Extract the [x, y] coordinate from the center of the cell holding the provided text.  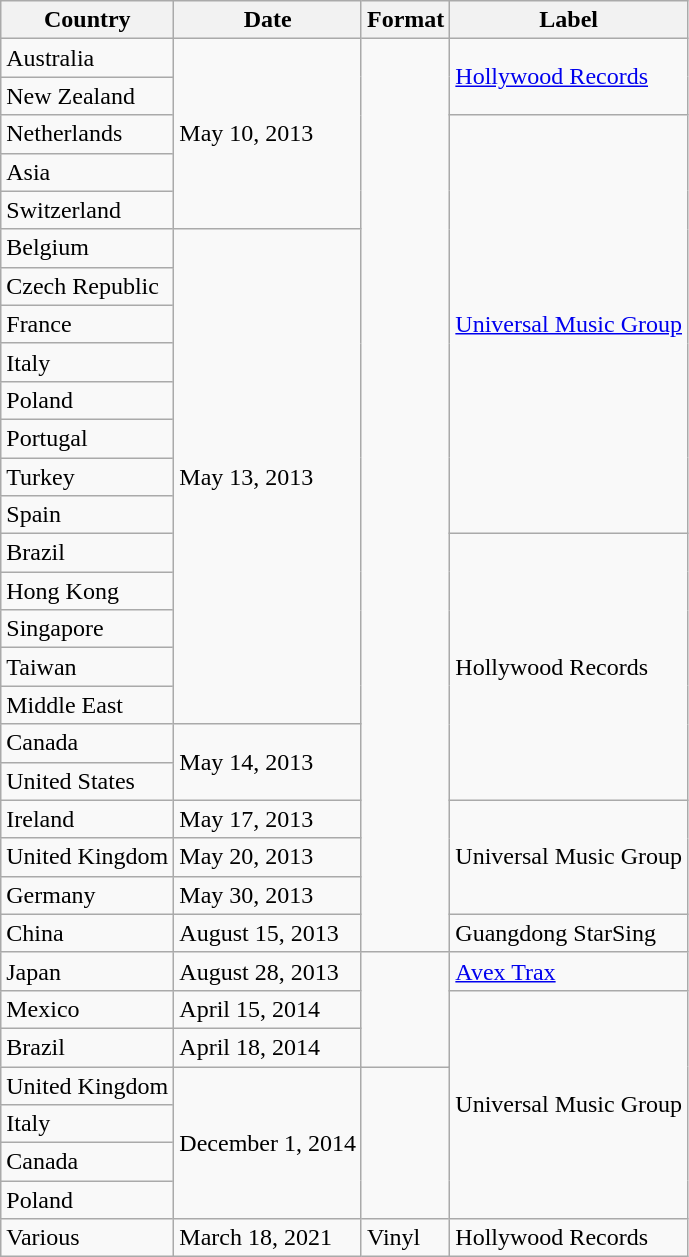
Avex Trax [569, 971]
March 18, 2021 [268, 1238]
Format [405, 20]
Singapore [88, 629]
April 15, 2014 [268, 1009]
May 30, 2013 [268, 895]
Belgium [88, 248]
Mexico [88, 1009]
May 20, 2013 [268, 857]
Date [268, 20]
France [88, 324]
Netherlands [88, 134]
Guangdong StarSing [569, 933]
May 10, 2013 [268, 134]
December 1, 2014 [268, 1142]
May 17, 2013 [268, 819]
April 18, 2014 [268, 1047]
May 14, 2013 [268, 762]
Asia [88, 172]
Taiwan [88, 667]
Australia [88, 58]
Various [88, 1238]
Label [569, 20]
Turkey [88, 477]
Vinyl [405, 1238]
Ireland [88, 819]
August 15, 2013 [268, 933]
Portugal [88, 438]
United States [88, 781]
Czech Republic [88, 286]
Switzerland [88, 210]
Hong Kong [88, 591]
Spain [88, 515]
Middle East [88, 705]
May 13, 2013 [268, 476]
August 28, 2013 [268, 971]
Germany [88, 895]
Japan [88, 971]
Country [88, 20]
New Zealand [88, 96]
China [88, 933]
